Identify which cell holds the provided text, then report its [X, Y] central coordinate. 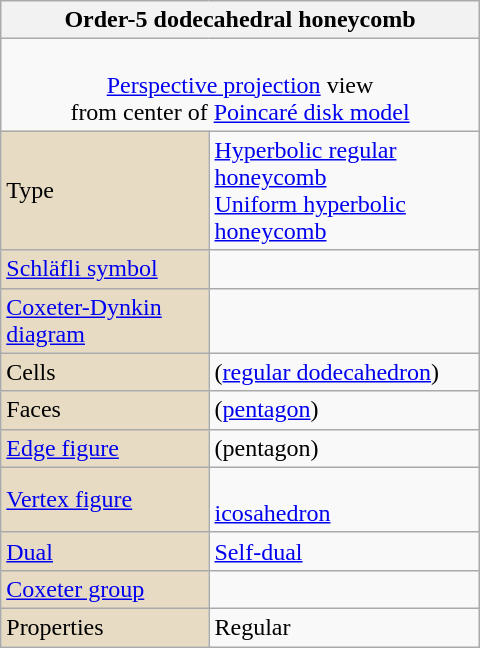
Self-dual [344, 551]
Hyperbolic regular honeycombUniform hyperbolic honeycomb [344, 190]
Edge figure [105, 448]
Perspective projection viewfrom center of Poincaré disk model [240, 85]
Dual [105, 551]
Regular [344, 627]
Vertex figure [105, 500]
icosahedron [344, 500]
Coxeter group [105, 589]
Order-5 dodecahedral honeycomb [240, 20]
Coxeter-Dynkin diagram [105, 320]
(regular dodecahedron) [344, 372]
Properties [105, 627]
Cells [105, 372]
Schläfli symbol [105, 269]
Type [105, 190]
Faces [105, 410]
